Pinpoint the cell where the given text exists, returning its [X, Y] midpoint coordinate. 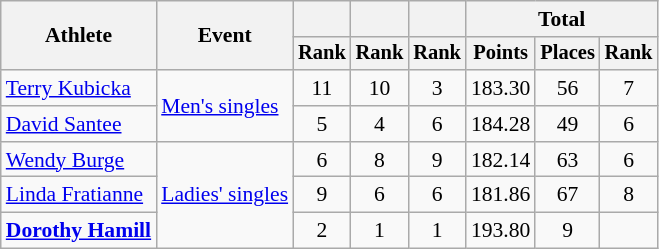
4 [380, 124]
182.14 [500, 160]
56 [567, 88]
Athlete [78, 36]
3 [437, 88]
49 [567, 124]
63 [567, 160]
Terry Kubicka [78, 88]
Wendy Burge [78, 160]
Places [567, 54]
11 [322, 88]
Linda Fratianne [78, 195]
Dorothy Hamill [78, 231]
183.30 [500, 88]
7 [629, 88]
5 [322, 124]
10 [380, 88]
2 [322, 231]
184.28 [500, 124]
Points [500, 54]
Ladies' singles [224, 196]
David Santee [78, 124]
Event [224, 36]
67 [567, 195]
Men's singles [224, 106]
181.86 [500, 195]
Total [562, 19]
193.80 [500, 231]
